For the text-containing cell, return its midpoint in [X, Y] coordinate format. 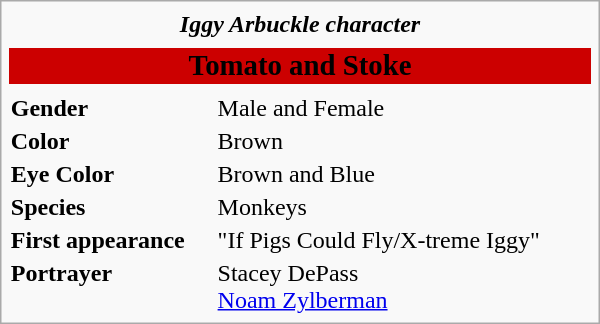
Brown and Blue [404, 174]
Portrayer [111, 286]
First appearance [111, 240]
Color [111, 141]
Stacey DePassNoam Zylberman [404, 286]
Monkeys [404, 207]
Brown [404, 141]
Species [111, 207]
Iggy Arbuckle character [300, 24]
Tomato and Stoke [300, 66]
Male and Female [404, 108]
Eye Color [111, 174]
Gender [111, 108]
"If Pigs Could Fly/X-treme Iggy" [404, 240]
